Extract the (x, y) coordinate from the center of the cell holding the provided text.  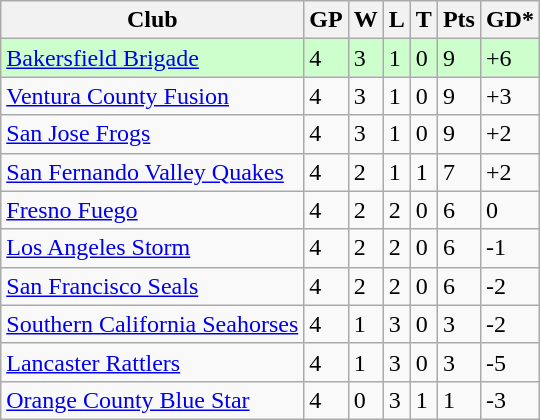
W (366, 20)
GD* (510, 20)
Fresno Fuego (152, 210)
Club (152, 20)
Pts (458, 20)
-1 (510, 248)
Ventura County Fusion (152, 96)
Orange County Blue Star (152, 400)
+6 (510, 58)
T (424, 20)
-3 (510, 400)
San Jose Frogs (152, 134)
GP (326, 20)
L (396, 20)
Lancaster Rattlers (152, 362)
+3 (510, 96)
San Fernando Valley Quakes (152, 172)
7 (458, 172)
Southern California Seahorses (152, 324)
Los Angeles Storm (152, 248)
-5 (510, 362)
Bakersfield Brigade (152, 58)
San Francisco Seals (152, 286)
